Provide the [X, Y] coordinate of the cell's center where the given text is located.  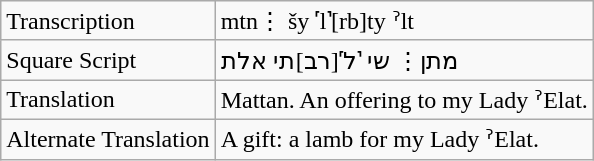
Mattan. An offering to my Lady ˀElat. [404, 100]
Square Script [108, 60]
Alternate Translation [108, 139]
מתן⋮ שי ˺ל˹[רב]תי אלת [404, 60]
A gift: a lamb for my Lady ˀElat. [404, 139]
Transcription [108, 21]
Translation [108, 100]
mtn⋮ šy ˹l˺[rb]ty ˀlt [404, 21]
